Detect which cell encompasses the target text, then output its (x, y) center coordinate. 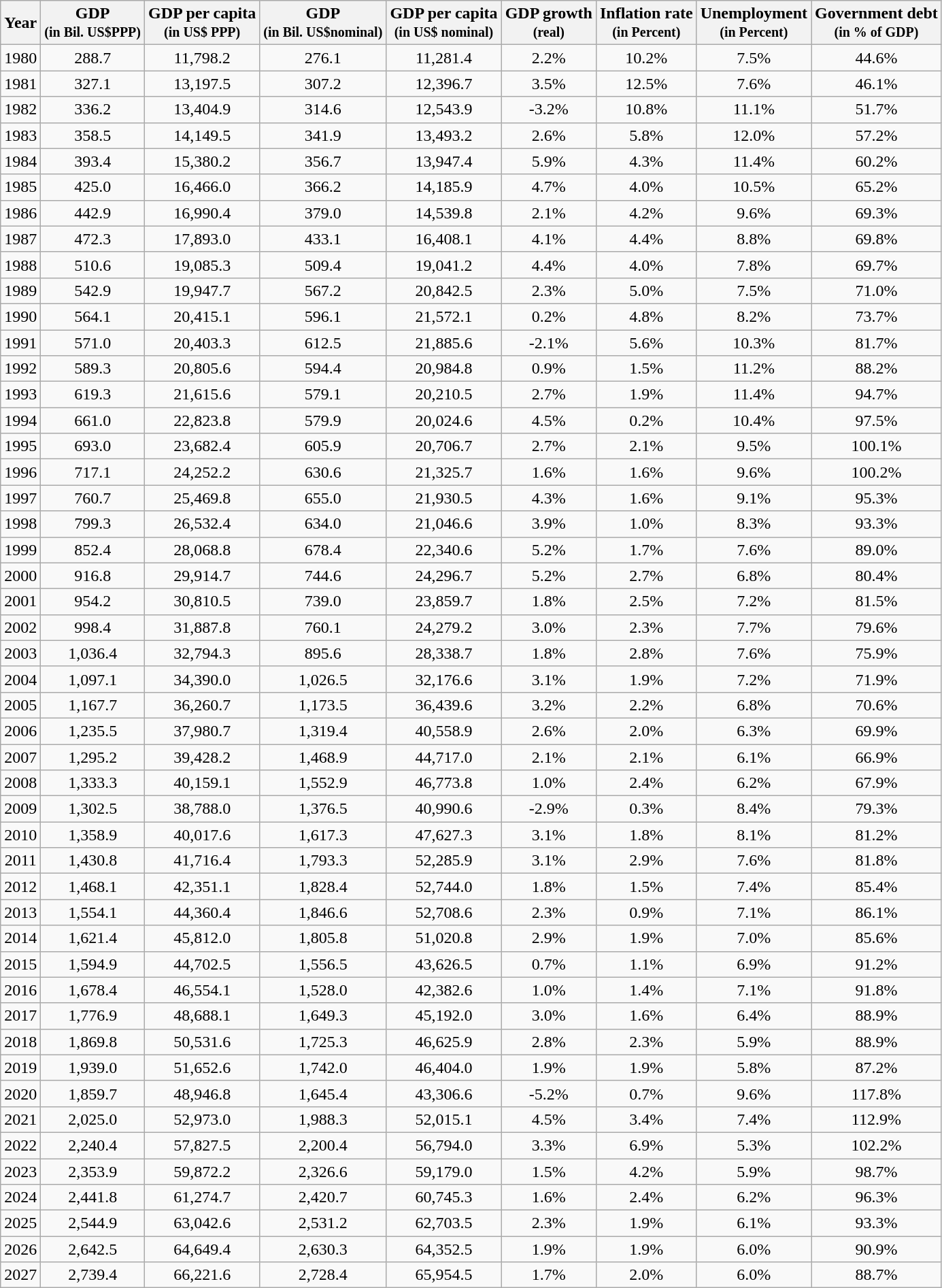
2012 (20, 887)
2,326.6 (323, 1171)
20,805.6 (203, 369)
-3.2% (548, 110)
-5.2% (548, 1093)
117.8% (877, 1093)
0.3% (646, 809)
100.2% (877, 472)
1,554.1 (92, 912)
288.7 (92, 58)
3.5% (548, 84)
1,988.3 (323, 1119)
81.8% (877, 861)
8.4% (754, 809)
46,404.0 (443, 1068)
1,645.4 (323, 1093)
25,469.8 (203, 498)
717.1 (92, 472)
8.2% (754, 316)
510.6 (92, 265)
71.0% (877, 291)
3.3% (548, 1145)
16,408.1 (443, 239)
45,812.0 (203, 938)
760.1 (323, 627)
634.0 (323, 524)
20,403.3 (203, 342)
56,794.0 (443, 1145)
13,947.4 (443, 161)
65.2% (877, 187)
48,946.8 (203, 1093)
2021 (20, 1119)
40,558.9 (443, 731)
2022 (20, 1145)
1996 (20, 472)
51,020.8 (443, 938)
1,805.8 (323, 938)
678.4 (323, 550)
102.2% (877, 1145)
895.6 (323, 653)
60,745.3 (443, 1198)
81.5% (877, 601)
32,794.3 (203, 653)
44.6% (877, 58)
2007 (20, 757)
1,468.9 (323, 757)
341.9 (323, 135)
50,531.6 (203, 1042)
28,068.8 (203, 550)
7.0% (754, 938)
2019 (20, 1068)
579.1 (323, 395)
2,441.8 (92, 1198)
1,430.8 (92, 861)
314.6 (323, 110)
1987 (20, 239)
75.9% (877, 653)
2004 (20, 679)
2018 (20, 1042)
85.6% (877, 938)
65,954.5 (443, 1275)
1,376.5 (323, 809)
10.8% (646, 110)
567.2 (323, 291)
744.6 (323, 576)
4.7% (548, 187)
13,404.9 (203, 110)
1,859.7 (92, 1093)
22,823.8 (203, 420)
70.6% (877, 705)
62,703.5 (443, 1223)
100.1% (877, 446)
2013 (20, 912)
579.9 (323, 420)
358.5 (92, 135)
95.3% (877, 498)
38,788.0 (203, 809)
5.3% (754, 1145)
1,556.5 (323, 964)
4.8% (646, 316)
571.0 (92, 342)
20,706.7 (443, 446)
12.5% (646, 84)
1,097.1 (92, 679)
31,887.8 (203, 627)
1999 (20, 550)
2025 (20, 1223)
11.2% (754, 369)
13,493.2 (443, 135)
2001 (20, 601)
20,024.6 (443, 420)
612.5 (323, 342)
57,827.5 (203, 1145)
2,531.2 (323, 1223)
26,532.4 (203, 524)
11,281.4 (443, 58)
24,279.2 (443, 627)
1,173.5 (323, 705)
2003 (20, 653)
44,360.4 (203, 912)
46,554.1 (203, 990)
1,026.5 (323, 679)
8.8% (754, 239)
7.8% (754, 265)
5.0% (646, 291)
1,552.9 (323, 783)
1,295.2 (92, 757)
2,642.5 (92, 1249)
45,192.0 (443, 1016)
393.4 (92, 161)
1,319.4 (323, 731)
90.9% (877, 1249)
12.0% (754, 135)
1,468.1 (92, 887)
1,742.0 (323, 1068)
48,688.1 (203, 1016)
1986 (20, 213)
1980 (20, 58)
596.1 (323, 316)
47,627.3 (443, 835)
12,396.7 (443, 84)
2027 (20, 1275)
2009 (20, 809)
1,846.6 (323, 912)
9.5% (754, 446)
69.7% (877, 265)
564.1 (92, 316)
276.1 (323, 58)
20,210.5 (443, 395)
10.4% (754, 420)
81.2% (877, 835)
1988 (20, 265)
2000 (20, 576)
1,725.3 (323, 1042)
619.3 (92, 395)
36,439.6 (443, 705)
21,325.7 (443, 472)
42,351.1 (203, 887)
10.3% (754, 342)
36,260.7 (203, 705)
79.3% (877, 809)
9.1% (754, 498)
693.0 (92, 446)
1,621.4 (92, 938)
852.4 (92, 550)
1,776.9 (92, 1016)
40,017.6 (203, 835)
39,428.2 (203, 757)
20,415.1 (203, 316)
2,240.4 (92, 1145)
1,036.4 (92, 653)
1998 (20, 524)
594.4 (323, 369)
4.1% (548, 239)
327.1 (92, 84)
42,382.6 (443, 990)
2008 (20, 783)
96.3% (877, 1198)
589.3 (92, 369)
37,980.7 (203, 731)
998.4 (92, 627)
28,338.7 (443, 653)
2,420.7 (323, 1198)
43,626.5 (443, 964)
1,333.3 (92, 783)
73.7% (877, 316)
52,015.1 (443, 1119)
11.1% (754, 110)
88.7% (877, 1275)
14,185.9 (443, 187)
46,625.9 (443, 1042)
1,649.3 (323, 1016)
1997 (20, 498)
1984 (20, 161)
2010 (20, 835)
2,025.0 (92, 1119)
739.0 (323, 601)
1982 (20, 110)
-2.1% (548, 342)
2014 (20, 938)
15,380.2 (203, 161)
2024 (20, 1198)
2006 (20, 731)
1,235.5 (92, 731)
760.7 (92, 498)
655.0 (323, 498)
7.7% (754, 627)
6.3% (754, 731)
1,869.8 (92, 1042)
2015 (20, 964)
2,544.9 (92, 1223)
3.2% (548, 705)
30,810.5 (203, 601)
46,773.8 (443, 783)
59,872.2 (203, 1171)
1985 (20, 187)
1.4% (646, 990)
40,990.6 (443, 809)
69.8% (877, 239)
66,221.6 (203, 1275)
44,717.0 (443, 757)
2020 (20, 1093)
1981 (20, 84)
21,572.1 (443, 316)
1,828.4 (323, 887)
GDP per capita(in US$ PPP) (203, 23)
1,167.7 (92, 705)
605.9 (323, 446)
10.2% (646, 58)
356.7 (323, 161)
24,296.7 (443, 576)
1,939.0 (92, 1068)
67.9% (877, 783)
20,984.8 (443, 369)
85.4% (877, 887)
87.2% (877, 1068)
16,990.4 (203, 213)
21,046.6 (443, 524)
21,930.5 (443, 498)
11,798.2 (203, 58)
1,793.3 (323, 861)
2017 (20, 1016)
89.0% (877, 550)
Year (20, 23)
79.6% (877, 627)
94.7% (877, 395)
23,859.7 (443, 601)
1983 (20, 135)
81.7% (877, 342)
51,652.6 (203, 1068)
-2.9% (548, 809)
661.0 (92, 420)
24,252.2 (203, 472)
954.2 (92, 601)
GDP growth(real) (548, 23)
799.3 (92, 524)
112.9% (877, 1119)
44,702.5 (203, 964)
542.9 (92, 291)
2,630.3 (323, 1249)
1.1% (646, 964)
46.1% (877, 84)
64,649.4 (203, 1249)
64,352.5 (443, 1249)
442.9 (92, 213)
61,274.7 (203, 1198)
16,466.0 (203, 187)
2,739.4 (92, 1275)
1991 (20, 342)
1,678.4 (92, 990)
29,914.7 (203, 576)
3.9% (548, 524)
19,041.2 (443, 265)
8.3% (754, 524)
41,716.4 (203, 861)
80.4% (877, 576)
Inflation rate(in Percent) (646, 23)
1994 (20, 420)
19,085.3 (203, 265)
40,159.1 (203, 783)
52,744.0 (443, 887)
630.6 (323, 472)
2026 (20, 1249)
32,176.6 (443, 679)
5.6% (646, 342)
12,543.9 (443, 110)
425.0 (92, 187)
69.3% (877, 213)
13,197.5 (203, 84)
916.8 (92, 576)
1990 (20, 316)
51.7% (877, 110)
20,842.5 (443, 291)
91.8% (877, 990)
509.4 (323, 265)
14,149.5 (203, 135)
6.4% (754, 1016)
GDP(in Bil. US$PPP) (92, 23)
66.9% (877, 757)
1992 (20, 369)
88.2% (877, 369)
52,285.9 (443, 861)
98.7% (877, 1171)
1995 (20, 446)
2,728.4 (323, 1275)
GDP per capita(in US$ nominal) (443, 23)
43,306.6 (443, 1093)
59,179.0 (443, 1171)
2011 (20, 861)
Unemployment(in Percent) (754, 23)
1,617.3 (323, 835)
2016 (20, 990)
307.2 (323, 84)
63,042.6 (203, 1223)
17,893.0 (203, 239)
91.2% (877, 964)
97.5% (877, 420)
472.3 (92, 239)
1,528.0 (323, 990)
1,302.5 (92, 809)
Government debt(in % of GDP) (877, 23)
2002 (20, 627)
2023 (20, 1171)
14,539.8 (443, 213)
1989 (20, 291)
GDP(in Bil. US$nominal) (323, 23)
1,358.9 (92, 835)
2,353.9 (92, 1171)
1993 (20, 395)
10.5% (754, 187)
60.2% (877, 161)
52,708.6 (443, 912)
57.2% (877, 135)
379.0 (323, 213)
21,885.6 (443, 342)
52,973.0 (203, 1119)
3.4% (646, 1119)
19,947.7 (203, 291)
34,390.0 (203, 679)
433.1 (323, 239)
23,682.4 (203, 446)
21,615.6 (203, 395)
336.2 (92, 110)
71.9% (877, 679)
22,340.6 (443, 550)
86.1% (877, 912)
69.9% (877, 731)
8.1% (754, 835)
2,200.4 (323, 1145)
366.2 (323, 187)
1,594.9 (92, 964)
2005 (20, 705)
2.5% (646, 601)
